Determine the (X, Y) coordinate at the center of the cell enclosing the given text.  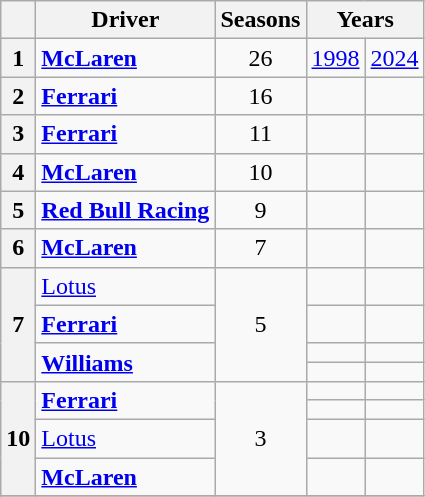
2 (18, 96)
1 (18, 58)
Seasons (260, 20)
16 (260, 96)
6 (18, 248)
4 (18, 172)
1998 (336, 58)
Williams (126, 362)
Years (365, 20)
26 (260, 58)
11 (260, 134)
9 (260, 210)
Driver (126, 20)
Red Bull Racing (126, 210)
2024 (394, 58)
